Capture the cell that displays the provided text and extract its (x, y) central coordinate. 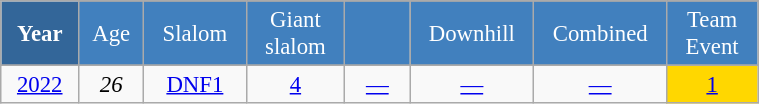
Age (112, 34)
Combined (600, 34)
Year (40, 34)
4 (296, 85)
2022 (40, 85)
Giantslalom (296, 34)
Downhill (472, 34)
1 (712, 85)
Slalom (195, 34)
Team Event (712, 34)
DNF1 (195, 85)
26 (112, 85)
